Scan for the cell matching the given text and deliver its (x, y) coordinate at center. 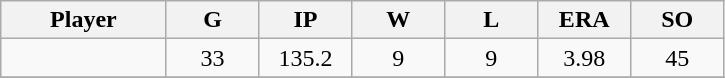
G (212, 20)
ERA (584, 20)
L (492, 20)
135.2 (306, 58)
3.98 (584, 58)
33 (212, 58)
W (398, 20)
IP (306, 20)
SO (678, 20)
Player (84, 20)
45 (678, 58)
